Search for the cell housing the specified text and yield its [X, Y] center coordinate. 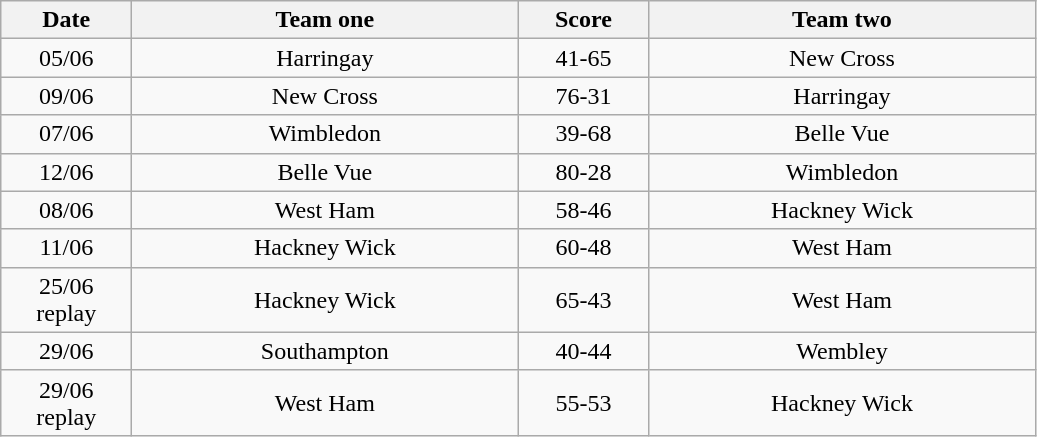
Team two [842, 20]
55-53 [584, 402]
Southampton [325, 351]
58-46 [584, 210]
60-48 [584, 248]
39-68 [584, 134]
29/06replay [66, 402]
09/06 [66, 96]
Score [584, 20]
Team one [325, 20]
41-65 [584, 58]
29/06 [66, 351]
Wembley [842, 351]
08/06 [66, 210]
25/06replay [66, 300]
05/06 [66, 58]
Date [66, 20]
12/06 [66, 172]
11/06 [66, 248]
80-28 [584, 172]
76-31 [584, 96]
07/06 [66, 134]
40-44 [584, 351]
65-43 [584, 300]
